Determine the (X, Y) coordinate at the center of the cell enclosing the given text.  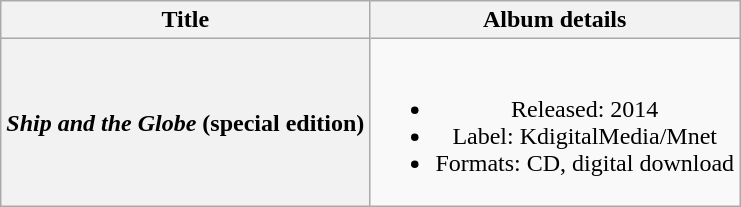
Released: 2014Label: KdigitalMedia/MnetFormats: CD, digital download (555, 122)
Title (186, 20)
Ship and the Globe (special edition) (186, 122)
Album details (555, 20)
